Capture the cell that displays the provided text and extract its [X, Y] central coordinate. 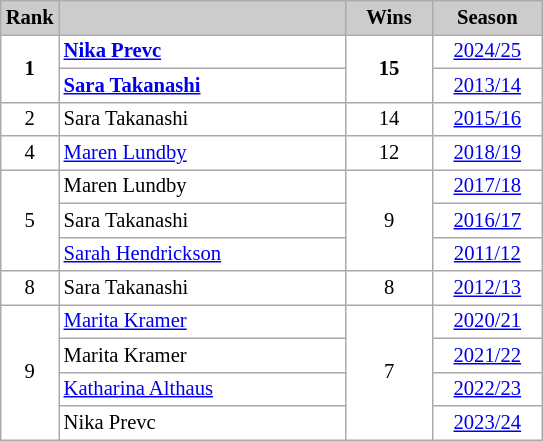
2015/16 [487, 119]
1 [30, 68]
4 [30, 153]
2022/23 [487, 389]
7 [389, 372]
2012/13 [487, 287]
2017/18 [487, 186]
2018/19 [487, 153]
14 [389, 119]
2024/25 [487, 51]
2013/14 [487, 85]
Rank [30, 17]
Sarah Hendrickson [202, 254]
2023/24 [487, 423]
5 [30, 220]
Katharina Althaus [202, 389]
2 [30, 119]
2016/17 [487, 220]
2021/22 [487, 355]
Season [487, 17]
12 [389, 153]
15 [389, 68]
2011/12 [487, 254]
Wins [389, 17]
2020/21 [487, 321]
